Provide the (x, y) coordinate of the cell's center where the given text is located.  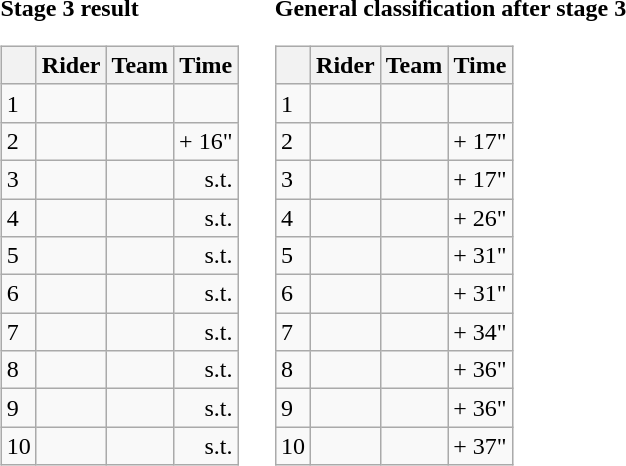
+ 34" (480, 332)
+ 16" (206, 141)
+ 37" (480, 446)
+ 26" (480, 217)
